Return the [x, y] coordinate for the center point of the cell that contains the specified text.  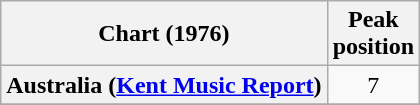
Chart (1976) [164, 34]
7 [373, 85]
Peakposition [373, 34]
Australia (Kent Music Report) [164, 85]
